Capture the cell that displays the provided text and extract its (X, Y) central coordinate. 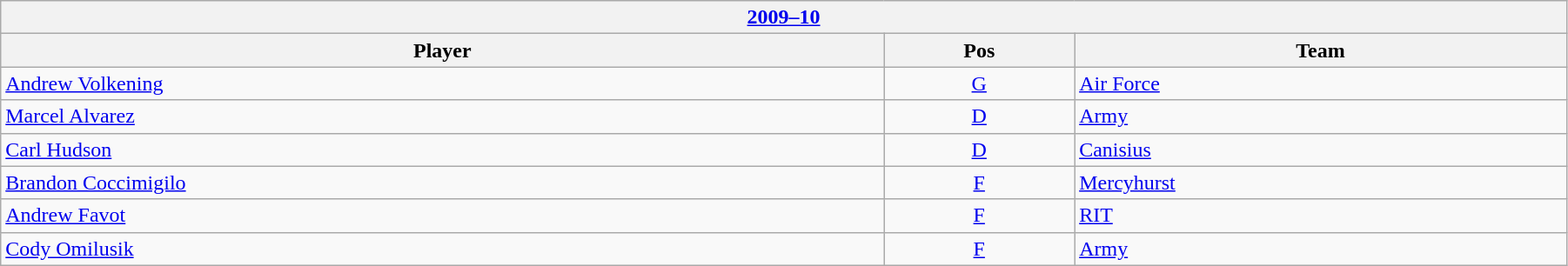
Andrew Volkening (442, 83)
Air Force (1321, 83)
G (980, 83)
Mercyhurst (1321, 183)
2009–10 (784, 17)
Marcel Alvarez (442, 116)
RIT (1321, 216)
Canisius (1321, 150)
Carl Hudson (442, 150)
Pos (980, 50)
Player (442, 50)
Andrew Favot (442, 216)
Cody Omilusik (442, 249)
Brandon Coccimigilo (442, 183)
Team (1321, 50)
